For the text-containing cell, return its midpoint in [X, Y] coordinate format. 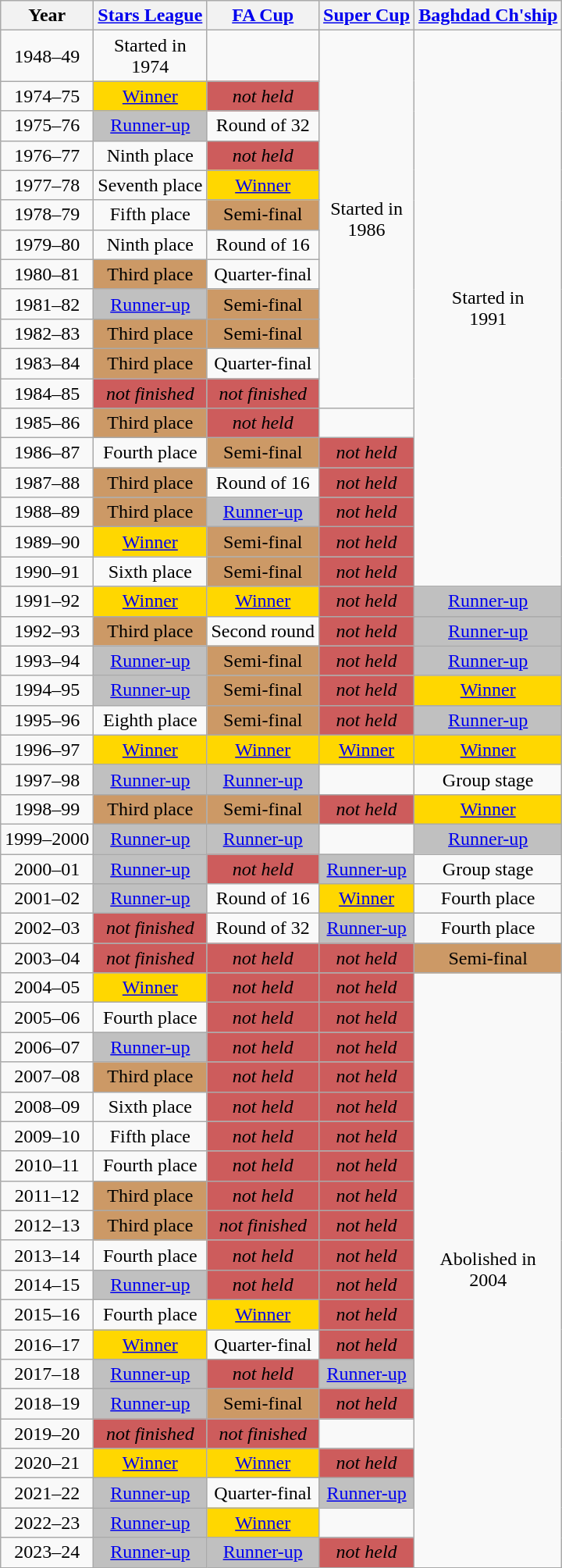
2015–16 [47, 1314]
1983–84 [47, 363]
1986–87 [47, 453]
1997–98 [47, 779]
1977–78 [47, 185]
Year [47, 16]
2007–08 [47, 1077]
2017–18 [47, 1374]
1979–80 [47, 244]
1948–49 [47, 56]
2022–23 [47, 1523]
1987–88 [47, 483]
Seventh place [150, 185]
1990–91 [47, 572]
2012–13 [47, 1225]
1984–85 [47, 393]
2008–09 [47, 1107]
Abolished in2004 [489, 1270]
Second round [263, 631]
2011–12 [47, 1196]
2004–05 [47, 988]
1975–76 [47, 126]
Stars League [150, 16]
1982–83 [47, 333]
2009–10 [47, 1136]
1993–94 [47, 661]
1991–92 [47, 601]
1996–97 [47, 750]
2013–14 [47, 1255]
2002–03 [47, 928]
1999–2000 [47, 839]
1994–95 [47, 690]
Started in1986 [367, 219]
1976–77 [47, 155]
Started in1974 [150, 56]
1981–82 [47, 304]
2006–07 [47, 1047]
2010–11 [47, 1166]
1988–89 [47, 512]
2021–22 [47, 1493]
2018–19 [47, 1404]
Started in1991 [489, 308]
1992–93 [47, 631]
1980–81 [47, 274]
1995–96 [47, 720]
Super Cup [367, 16]
2023–24 [47, 1552]
2016–17 [47, 1344]
2020–21 [47, 1463]
1989–90 [47, 542]
Baghdad Ch'ship [489, 16]
2014–15 [47, 1285]
2001–02 [47, 899]
1998–99 [47, 809]
2000–01 [47, 869]
1974–75 [47, 96]
FA Cup [263, 16]
Eighth place [150, 720]
2003–04 [47, 958]
2019–20 [47, 1434]
2005–06 [47, 1017]
1985–86 [47, 423]
1978–79 [47, 215]
